Output the [X, Y] coordinate of the center of the cell containing the given text.  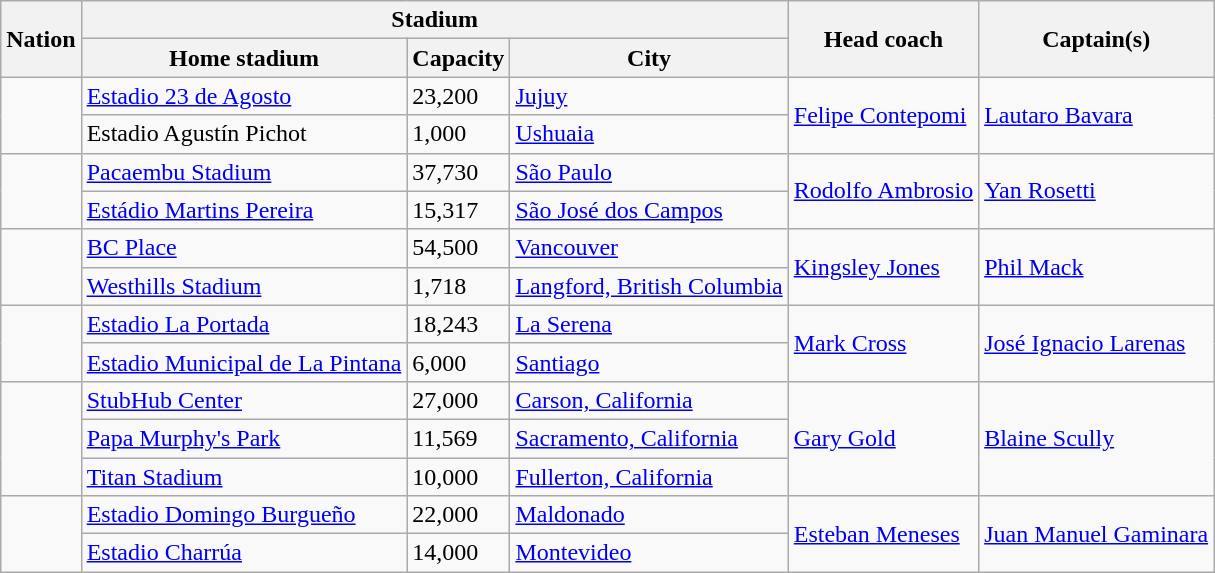
22,000 [458, 515]
14,000 [458, 553]
Maldonado [649, 515]
Mark Cross [883, 343]
Montevideo [649, 553]
15,317 [458, 210]
Home stadium [244, 58]
Estádio Martins Pereira [244, 210]
Vancouver [649, 248]
Estadio 23 de Agosto [244, 96]
São Paulo [649, 172]
37,730 [458, 172]
Felipe Contepomi [883, 115]
Phil Mack [1096, 267]
Santiago [649, 362]
Stadium [434, 20]
Westhills Stadium [244, 286]
Estadio La Portada [244, 324]
Yan Rosetti [1096, 191]
23,200 [458, 96]
Captain(s) [1096, 39]
La Serena [649, 324]
Estadio Domingo Burgueño [244, 515]
Kingsley Jones [883, 267]
Carson, California [649, 400]
Head coach [883, 39]
Jujuy [649, 96]
54,500 [458, 248]
Gary Gold [883, 438]
Lautaro Bavara [1096, 115]
City [649, 58]
Juan Manuel Gaminara [1096, 534]
Estadio Municipal de La Pintana [244, 362]
Langford, British Columbia [649, 286]
27,000 [458, 400]
Nation [41, 39]
10,000 [458, 477]
StubHub Center [244, 400]
Titan Stadium [244, 477]
Estadio Charrúa [244, 553]
José Ignacio Larenas [1096, 343]
São José dos Campos [649, 210]
Estadio Agustín Pichot [244, 134]
Esteban Meneses [883, 534]
Ushuaia [649, 134]
Fullerton, California [649, 477]
BC Place [244, 248]
Blaine Scully [1096, 438]
6,000 [458, 362]
Pacaembu Stadium [244, 172]
18,243 [458, 324]
Sacramento, California [649, 438]
Capacity [458, 58]
Papa Murphy's Park [244, 438]
11,569 [458, 438]
1,000 [458, 134]
1,718 [458, 286]
Rodolfo Ambrosio [883, 191]
